Output the (X, Y) coordinate of the center of the cell containing the given text.  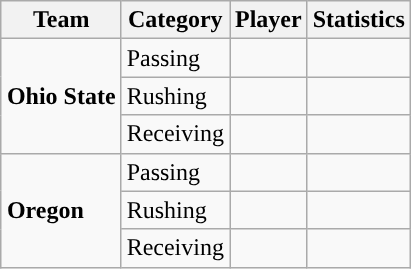
Statistics (358, 20)
Team (61, 20)
Player (269, 20)
Category (175, 20)
Ohio State (61, 96)
Oregon (61, 210)
